Identify which cell holds the provided text, then report its (X, Y) central coordinate. 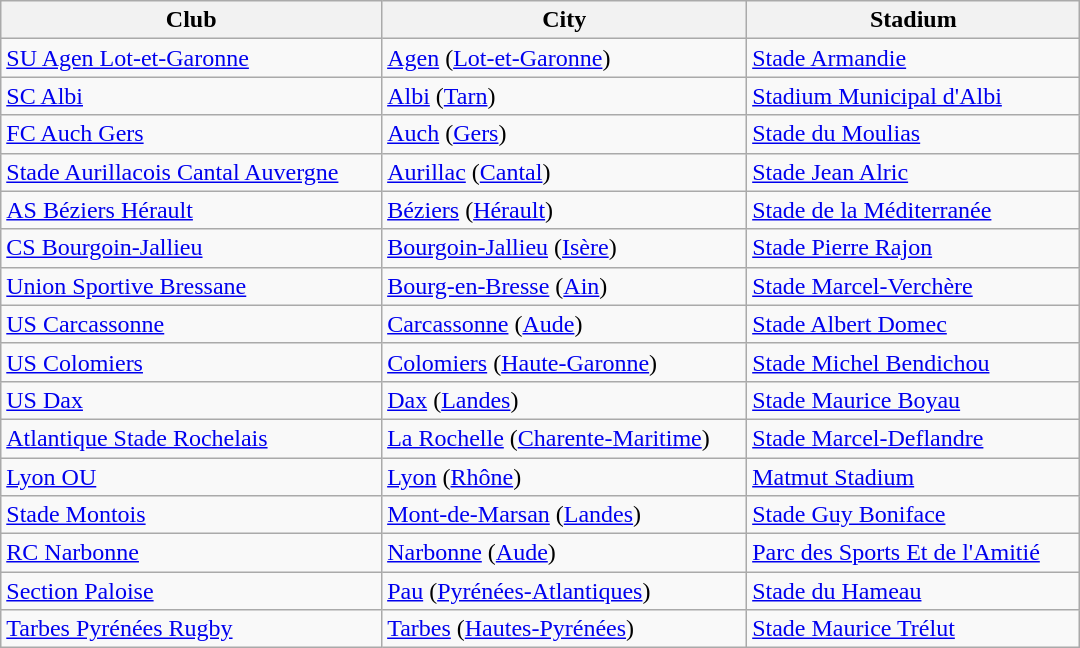
Stade Maurice Trélut (914, 629)
Union Sportive Bressane (192, 286)
Albi (Tarn) (564, 96)
US Carcassonne (192, 324)
Carcassonne (Aude) (564, 324)
Tarbes Pyrénées Rugby (192, 629)
Lyon OU (192, 477)
City (564, 20)
Auch (Gers) (564, 134)
US Dax (192, 400)
Stade Marcel-Deflandre (914, 438)
Stade Aurillacois Cantal Auvergne (192, 172)
Stade Montois (192, 515)
Stade Armandie (914, 58)
SC Albi (192, 96)
Tarbes (Hautes-Pyrénées) (564, 629)
La Rochelle (Charente-Maritime) (564, 438)
Parc des Sports Et de l'Amitié (914, 553)
Stade de la Méditerranée (914, 210)
Stade du Hameau (914, 591)
Bourgoin-Jallieu (Isère) (564, 248)
Stade Jean Alric (914, 172)
Atlantique Stade Rochelais (192, 438)
Stade Michel Bendichou (914, 362)
Aurillac (Cantal) (564, 172)
FC Auch Gers (192, 134)
Colomiers (Haute-Garonne) (564, 362)
Matmut Stadium (914, 477)
Bourg-en-Bresse (Ain) (564, 286)
Stade Albert Domec (914, 324)
CS Bourgoin-Jallieu (192, 248)
Lyon (Rhône) (564, 477)
Stade Maurice Boyau (914, 400)
Narbonne (Aude) (564, 553)
Dax (Landes) (564, 400)
Stade Pierre Rajon (914, 248)
Stade Marcel-Verchère (914, 286)
US Colomiers (192, 362)
SU Agen Lot-et-Garonne (192, 58)
Section Paloise (192, 591)
RC Narbonne (192, 553)
Stadium (914, 20)
AS Béziers Hérault (192, 210)
Pau (Pyrénées-Atlantiques) (564, 591)
Stadium Municipal d'Albi (914, 96)
Stade Guy Boniface (914, 515)
Béziers (Hérault) (564, 210)
Stade du Moulias (914, 134)
Agen (Lot-et-Garonne) (564, 58)
Mont-de-Marsan (Landes) (564, 515)
Club (192, 20)
